Determine the (X, Y) coordinate at the center of the cell enclosing the given text.  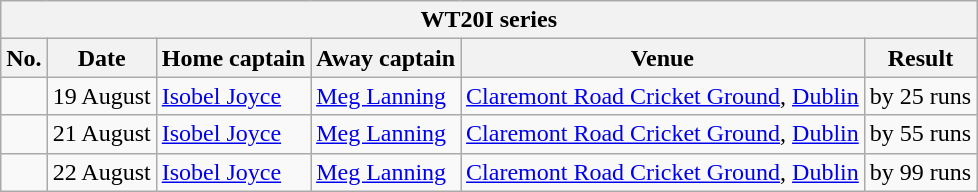
Venue (663, 58)
Home captain (233, 58)
Away captain (386, 58)
by 99 runs (920, 172)
by 25 runs (920, 96)
by 55 runs (920, 134)
Result (920, 58)
No. (24, 58)
Date (102, 58)
19 August (102, 96)
WT20I series (489, 20)
21 August (102, 134)
22 August (102, 172)
